Determine the [X, Y] coordinate at the center of the cell enclosing the given text.  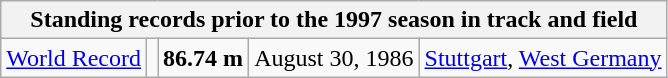
World Record [74, 58]
Stuttgart, West Germany [543, 58]
86.74 m [204, 58]
August 30, 1986 [334, 58]
Standing records prior to the 1997 season in track and field [334, 20]
